Locate the cell with the specified text and output its (X, Y) center coordinate. 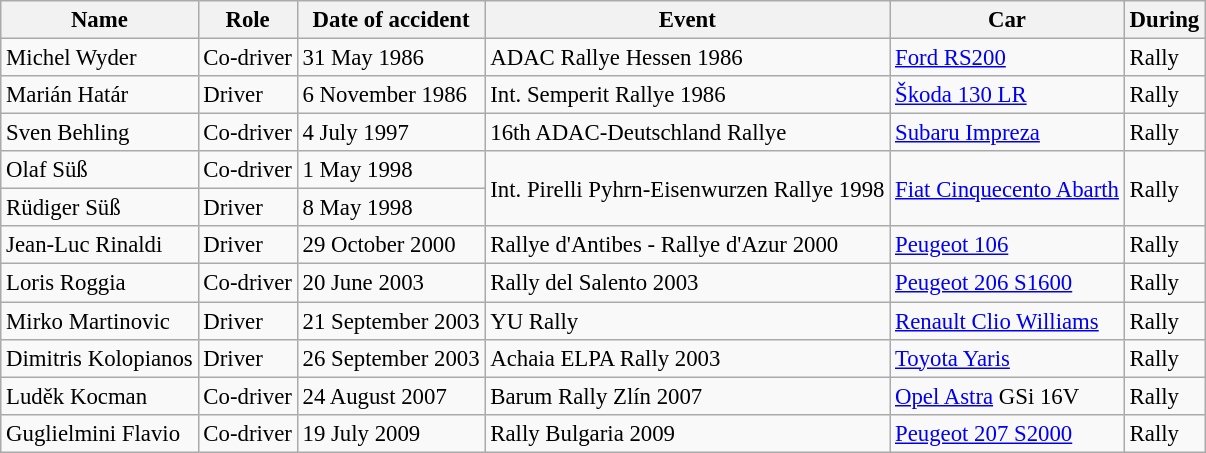
Car (1008, 20)
19 July 2009 (391, 433)
Guglielmini Flavio (100, 433)
Opel Astra GSi 16V (1008, 396)
24 August 2007 (391, 396)
Event (688, 20)
Rüdiger Süß (100, 208)
Michel Wyder (100, 58)
31 May 1986 (391, 58)
Toyota Yaris (1008, 358)
1 May 1998 (391, 170)
Sven Behling (100, 133)
ADAC Rallye Hessen 1986 (688, 58)
Dimitris Kolopianos (100, 358)
16th ADAC-Deutschland Rallye (688, 133)
Marián Határ (100, 95)
Int. Semperit Rallye 1986 (688, 95)
8 May 1998 (391, 208)
Rally del Salento 2003 (688, 283)
Date of accident (391, 20)
29 October 2000 (391, 245)
Role (248, 20)
Ford RS200 (1008, 58)
During (1164, 20)
Loris Roggia (100, 283)
6 November 1986 (391, 95)
21 September 2003 (391, 321)
Peugeot 106 (1008, 245)
Achaia ELPA Rally 2003 (688, 358)
Rally Bulgaria 2009 (688, 433)
4 July 1997 (391, 133)
Luděk Kocman (100, 396)
Name (100, 20)
Rallye d'Antibes - Rallye d'Azur 2000 (688, 245)
Fiat Cinquecento Abarth (1008, 188)
Peugeot 207 S2000 (1008, 433)
Jean-Luc Rinaldi (100, 245)
26 September 2003 (391, 358)
Peugeot 206 S1600 (1008, 283)
Mirko Martinovic (100, 321)
Barum Rally Zlín 2007 (688, 396)
Olaf Süß (100, 170)
Škoda 130 LR (1008, 95)
Int. Pirelli Pyhrn-Eisenwurzen Rallye 1998 (688, 188)
Renault Clio Williams (1008, 321)
Subaru Impreza (1008, 133)
20 June 2003 (391, 283)
YU Rally (688, 321)
